Return [x, y] of the center of cell containing provided text 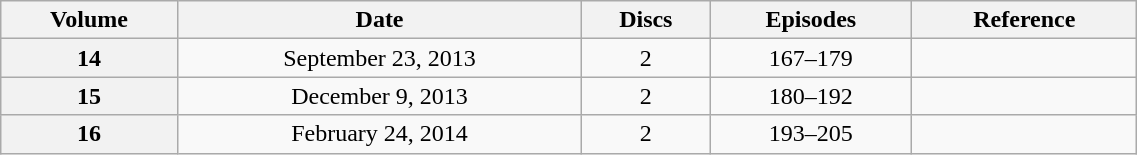
193–205 [811, 134]
Discs [646, 20]
15 [89, 96]
14 [89, 58]
Date [380, 20]
Volume [89, 20]
February 24, 2014 [380, 134]
180–192 [811, 96]
Reference [1024, 20]
December 9, 2013 [380, 96]
167–179 [811, 58]
16 [89, 134]
September 23, 2013 [380, 58]
Episodes [811, 20]
